Identify which cell holds the provided text, then report its [x, y] central coordinate. 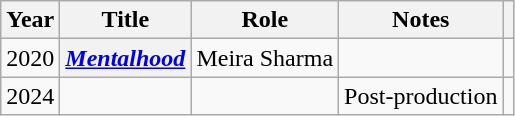
Post-production [421, 96]
2024 [30, 96]
Role [265, 20]
Title [126, 20]
Meira Sharma [265, 58]
Notes [421, 20]
2020 [30, 58]
Year [30, 20]
Mentalhood [126, 58]
